Extract the (x, y) coordinate from the center of the cell holding the provided text.  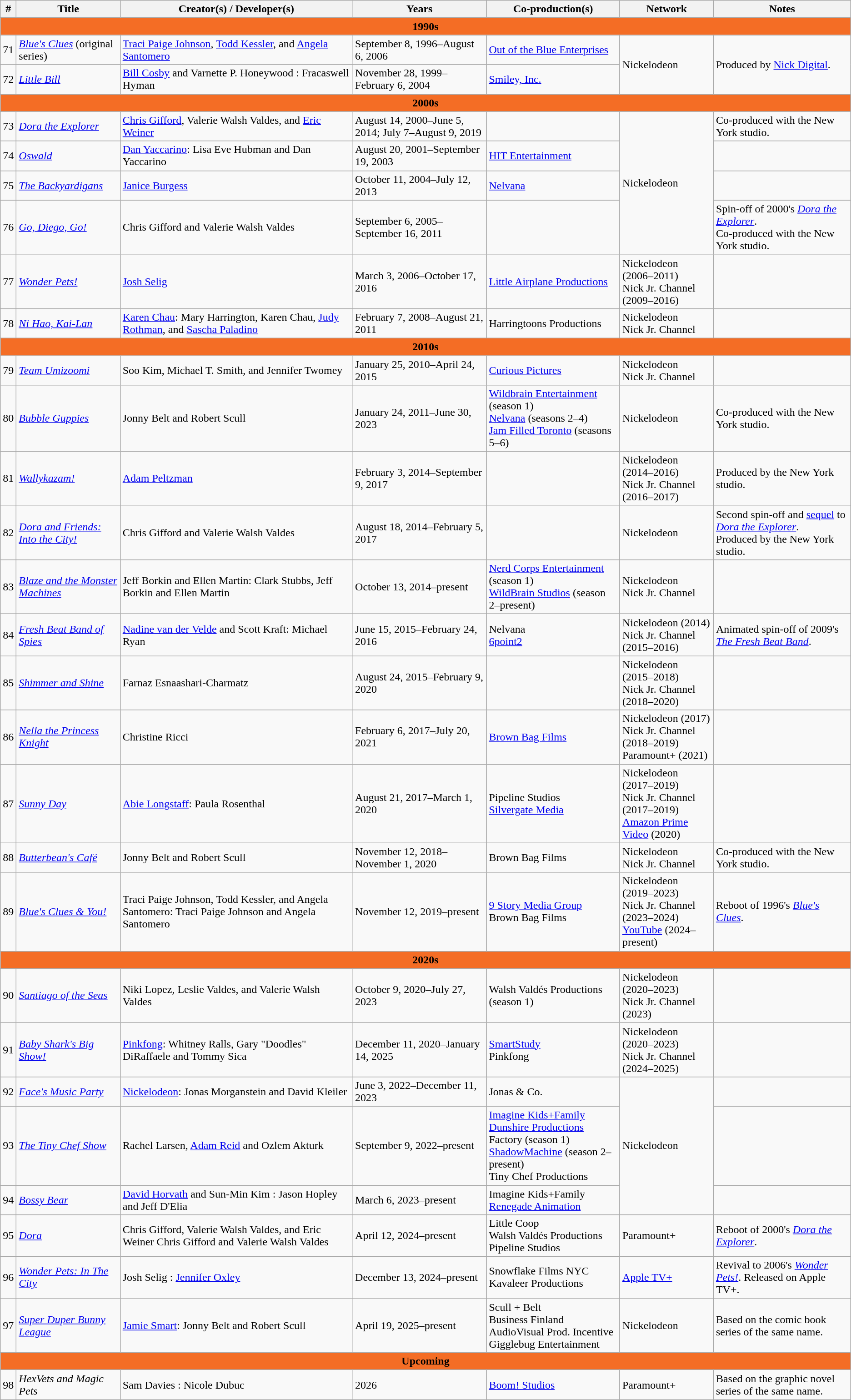
88 (8, 858)
Chris Gifford, Valerie Walsh Valdes, and Eric Weiner (236, 126)
Fresh Beat Band of Spies (68, 635)
Reboot of 2000's Dora the Explorer. (782, 1236)
Produced by the New York studio. (782, 478)
Niki Lopez, Leslie Valdes, and Valerie Walsh Valdes (236, 995)
94 (8, 1200)
Sam Davies : Nicole Dubuc (236, 1385)
Spin-off of 2000's Dora the Explorer.Co-produced with the New York studio. (782, 227)
Dora the Explorer (68, 126)
1990s (425, 26)
89 (8, 912)
Upcoming (425, 1361)
Team Umizoomi (68, 370)
Nickelodeon (2015–2018)Nick Jr. Channel (2018–2020) (666, 683)
9 Story Media GroupBrown Bag Films (553, 912)
Janice Burgess (236, 186)
Josh Selig : Jennifer Oxley (236, 1278)
Face's Music Party (68, 1092)
Chris Gifford, Valerie Walsh Valdes, and Eric Weiner Chris Gifford and Valerie Walsh Valdes (236, 1236)
90 (8, 995)
September 6, 2005–September 16, 2011 (420, 227)
Super Duper Bunny League (68, 1325)
Ni Hao, Kai-Lan (68, 323)
Blue's Clues & You! (68, 912)
76 (8, 227)
April 12, 2024–present (420, 1236)
June 3, 2022–December 11, 2023 (420, 1092)
September 8, 1996–August 6, 2006 (420, 50)
Dora and Friends: Into the City! (68, 533)
83 (8, 587)
Abie Longstaff: Paula Rosenthal (236, 803)
February 3, 2014–September 9, 2017 (420, 478)
Nickelodeon (2019–2023)Nick Jr. Channel (2023–2024)YouTube (2024–present) (666, 912)
95 (8, 1236)
Nadine van der Velde and Scott Kraft: Michael Ryan (236, 635)
Nella the Princess Knight (68, 737)
David Horvath and Sun-Min Kim : Jason Hopley and Jeff D'Elia (236, 1200)
Smiley, Inc. (553, 79)
August 24, 2015–February 9, 2020 (420, 683)
November 12, 2018–November 1, 2020 (420, 858)
August 21, 2017–March 1, 2020 (420, 803)
78 (8, 323)
Years (420, 9)
Nelvana (553, 186)
Nickelodeon: Jonas Morganstein and David Kleiler (236, 1092)
Little Bill (68, 79)
82 (8, 533)
Network (666, 9)
Butterbean's Café (68, 858)
Christine Ricci (236, 737)
SmartStudyPinkfong (553, 1050)
Co-production(s) (553, 9)
Wonder Pets! (68, 281)
74 (8, 156)
73 (8, 126)
Traci Paige Johnson, Todd Kessler, and Angela Santomero (236, 50)
Imagine Kids+FamilyDunshire ProductionsFactory (season 1)ShadowMachine (season 2–present)Tiny Chef Productions (553, 1145)
Nickelodeon (2014–2016)Nick Jr. Channel (2016–2017) (666, 478)
June 15, 2015–February 24, 2016 (420, 635)
Wonder Pets: In The City (68, 1278)
Nickelodeon (2014)Nick Jr. Channel (2015–2016) (666, 635)
Pipeline StudiosSilvergate Media (553, 803)
Title (68, 9)
# (8, 9)
Curious Pictures (553, 370)
Creator(s) / Developer(s) (236, 9)
Blaze and the Monster Machines (68, 587)
Nickelodeon (2020–2023)Nick Jr. Channel (2023) (666, 995)
91 (8, 1050)
HexVets and Magic Pets (68, 1385)
Nickelodeon (2006–2011)Nick Jr. Channel (2009–2016) (666, 281)
Santiago of the Seas (68, 995)
Walsh Valdés Productions (season 1) (553, 995)
Jamie Smart: Jonny Belt and Robert Scull (236, 1325)
Wallykazam! (68, 478)
Nickelodeon (2017)Nick Jr. Channel (2018–2019)Paramount+ (2021) (666, 737)
81 (8, 478)
Little Airplane Productions (553, 281)
Jonas & Co. (553, 1092)
Notes (782, 9)
Go, Diego, Go! (68, 227)
71 (8, 50)
January 24, 2011–June 30, 2023 (420, 418)
Adam Peltzman (236, 478)
Imagine Kids+FamilyRenegade Animation (553, 1200)
Nickelodeon (2020–2023)Nick Jr. Channel (2024–2025) (666, 1050)
February 7, 2008–August 21, 2011 (420, 323)
2026 (420, 1385)
92 (8, 1092)
November 12, 2019–present (420, 912)
Dora (68, 1236)
October 11, 2004–July 12, 2013 (420, 186)
77 (8, 281)
HIT Entertainment (553, 156)
93 (8, 1145)
August 20, 2001–September 19, 2003 (420, 156)
August 14, 2000–June 5, 2014; July 7–August 9, 2019 (420, 126)
98 (8, 1385)
Karen Chau: Mary Harrington, Karen Chau, Judy Rothman, and Sascha Paladino (236, 323)
Traci Paige Johnson, Todd Kessler, and Angela Santomero: Traci Paige Johnson and Angela Santomero (236, 912)
Nelvana6point2 (553, 635)
Pinkfong: Whitney Ralls, Gary "Doodles" DiRaffaele and Tommy Sica (236, 1050)
97 (8, 1325)
Harringtoons Productions (553, 323)
Snowflake Films NYCKavaleer Productions (553, 1278)
Bossy Bear (68, 1200)
October 13, 2014–present (420, 587)
87 (8, 803)
April 19, 2025–present (420, 1325)
Boom! Studios (553, 1385)
Sunny Day (68, 803)
Oswald (68, 156)
September 9, 2022–present (420, 1145)
Rachel Larsen, Adam Reid and Ozlem Akturk (236, 1145)
Shimmer and Shine (68, 683)
2010s (425, 347)
Animated spin-off of 2009's The Fresh Beat Band. (782, 635)
Reboot of 1996's Blue's Clues. (782, 912)
March 6, 2023–present (420, 1200)
October 9, 2020–July 27, 2023 (420, 995)
Produced by Nick Digital. (782, 65)
Bill Cosby and Varnette P. Honeywood : Fracaswell Hyman (236, 79)
80 (8, 418)
January 25, 2010–April 24, 2015 (420, 370)
Bubble Guppies (68, 418)
79 (8, 370)
85 (8, 683)
84 (8, 635)
Farnaz Esnaashari-Charmatz (236, 683)
Based on the graphic novel series of the same name. (782, 1385)
Baby Shark's Big Show! (68, 1050)
75 (8, 186)
Based on the comic book series of the same name. (782, 1325)
Nerd Corps Entertainment (season 1)WildBrain Studios (season 2–present) (553, 587)
March 3, 2006–October 17, 2016 (420, 281)
Soo Kim, Michael T. Smith, and Jennifer Twomey (236, 370)
November 28, 1999–February 6, 2004 (420, 79)
2000s (425, 103)
The Backyardigans (68, 186)
Second spin-off and sequel to Dora the Explorer.Produced by the New York studio. (782, 533)
Josh Selig (236, 281)
December 11, 2020–January 14, 2025 (420, 1050)
Revival to 2006's Wonder Pets!. Released on Apple TV+. (782, 1278)
Nickelodeon (2017–2019)Nick Jr. Channel (2017–2019)Amazon Prime Video (2020) (666, 803)
2020s (425, 960)
February 6, 2017–July 20, 2021 (420, 737)
Apple TV+ (666, 1278)
Little CoopWalsh Valdés ProductionsPipeline Studios (553, 1236)
August 18, 2014–February 5, 2017 (420, 533)
The Tiny Chef Show (68, 1145)
96 (8, 1278)
Dan Yaccarino: Lisa Eve Hubman and Dan Yaccarino (236, 156)
86 (8, 737)
Blue's Clues (original series) (68, 50)
Scull + BeltBusiness Finland AudioVisual Prod. IncentiveGigglebug Entertainment (553, 1325)
Wildbrain Entertainment (season 1)Nelvana (seasons 2–4)Jam Filled Toronto (seasons 5–6) (553, 418)
Out of the Blue Enterprises (553, 50)
Jeff Borkin and Ellen Martin: Clark Stubbs, Jeff Borkin and Ellen Martin (236, 587)
December 13, 2024–present (420, 1278)
72 (8, 79)
